Determine the (X, Y) coordinate at the center of the cell enclosing the given text.  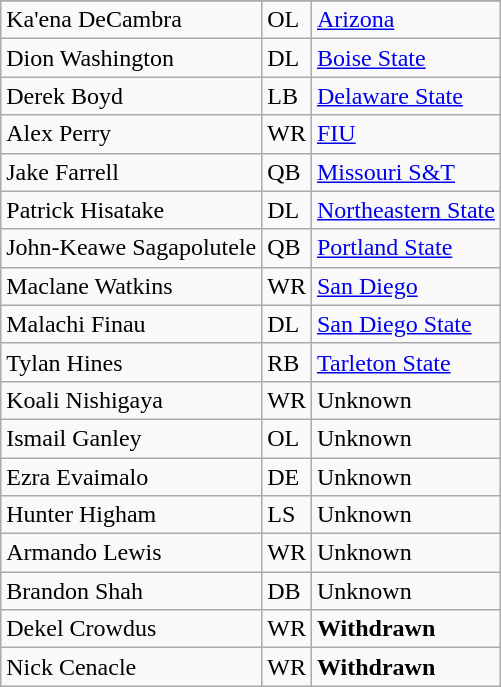
Derek Boyd (132, 96)
Arizona (406, 20)
LB (287, 96)
Ka'ena DeCambra (132, 20)
John-Keawe Sagapolutele (132, 248)
Maclane Watkins (132, 286)
Nick Cenacle (132, 667)
San Diego (406, 286)
San Diego State (406, 324)
Armando Lewis (132, 553)
Delaware State (406, 96)
Patrick Hisatake (132, 210)
Tylan Hines (132, 362)
FIU (406, 134)
Dion Washington (132, 58)
DE (287, 477)
Hunter Higham (132, 515)
LS (287, 515)
Boise State (406, 58)
DB (287, 591)
Koali Nishigaya (132, 400)
Ezra Evaimalo (132, 477)
Dekel Crowdus (132, 629)
Ismail Ganley (132, 438)
Portland State (406, 248)
Jake Farrell (132, 172)
Alex Perry (132, 134)
Missouri S&T (406, 172)
Malachi Finau (132, 324)
Northeastern State (406, 210)
Tarleton State (406, 362)
Brandon Shah (132, 591)
RB (287, 362)
